Locate the cell with the specified text and output its [X, Y] center coordinate. 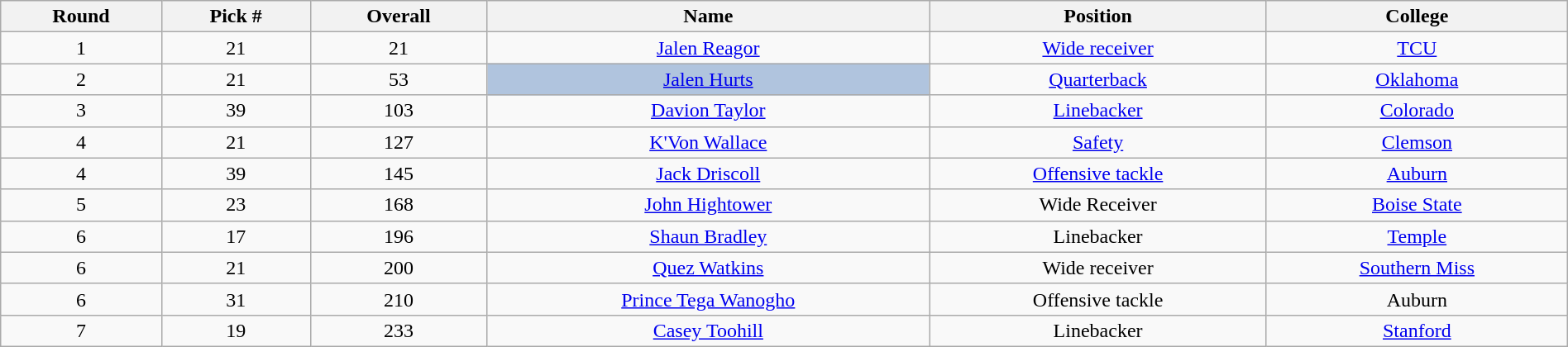
Wide Receiver [1098, 205]
Jack Driscoll [708, 173]
196 [399, 236]
233 [399, 330]
53 [399, 79]
103 [399, 111]
Prince Tega Wanogho [708, 299]
Safety [1098, 142]
Davion Taylor [708, 111]
TCU [1417, 48]
College [1417, 17]
145 [399, 173]
Shaun Bradley [708, 236]
1 [81, 48]
Jalen Reagor [708, 48]
Pick # [236, 17]
Overall [399, 17]
7 [81, 330]
Temple [1417, 236]
127 [399, 142]
John Hightower [708, 205]
31 [236, 299]
Clemson [1417, 142]
Name [708, 17]
Oklahoma [1417, 79]
5 [81, 205]
Colorado [1417, 111]
Jalen Hurts [708, 79]
200 [399, 268]
168 [399, 205]
19 [236, 330]
Quez Watkins [708, 268]
Boise State [1417, 205]
K'Von Wallace [708, 142]
Quarterback [1098, 79]
210 [399, 299]
3 [81, 111]
Position [1098, 17]
17 [236, 236]
23 [236, 205]
2 [81, 79]
Stanford [1417, 330]
Southern Miss [1417, 268]
Casey Toohill [708, 330]
Round [81, 17]
